Return the [X, Y] coordinate for the center point of the cell that contains the specified text.  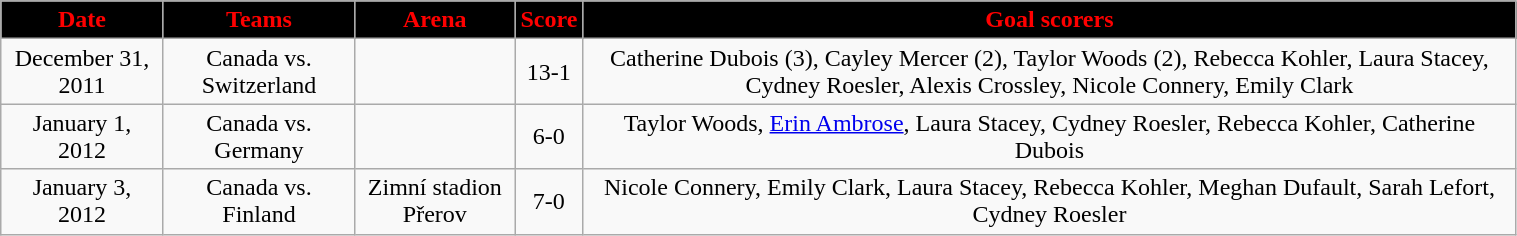
6-0 [549, 136]
Teams [259, 20]
January 3, 2012 [82, 202]
Taylor Woods, Erin Ambrose, Laura Stacey, Cydney Roesler, Rebecca Kohler, Catherine Dubois [1050, 136]
13-1 [549, 72]
Nicole Connery, Emily Clark, Laura Stacey, Rebecca Kohler, Meghan Dufault, Sarah Lefort, Cydney Roesler [1050, 202]
Canada vs. Finland [259, 202]
Arena [435, 20]
January 1, 2012 [82, 136]
Zimní stadion Přerov [435, 202]
Canada vs. Switzerland [259, 72]
Date [82, 20]
December 31, 2011 [82, 72]
Catherine Dubois (3), Cayley Mercer (2), Taylor Woods (2), Rebecca Kohler, Laura Stacey, Cydney Roesler, Alexis Crossley, Nicole Connery, Emily Clark [1050, 72]
7-0 [549, 202]
Score [549, 20]
Goal scorers [1050, 20]
Canada vs. Germany [259, 136]
